Return [X, Y] of the center of cell containing provided text 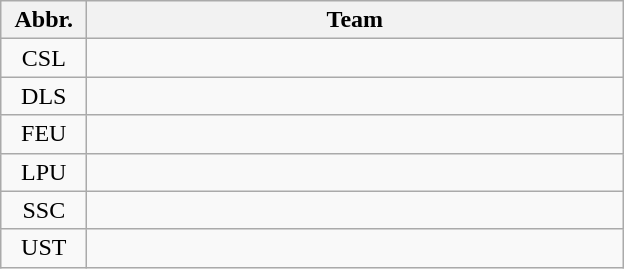
Team [355, 20]
FEU [44, 134]
SSC [44, 210]
UST [44, 248]
Abbr. [44, 20]
DLS [44, 96]
CSL [44, 58]
LPU [44, 172]
